From the cell containing the given text, extract its center point as [X, Y] coordinate. 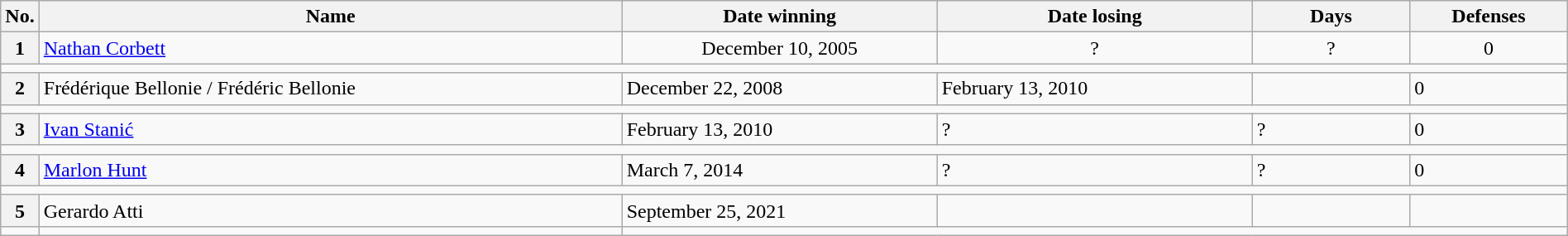
2 [20, 89]
3 [20, 129]
December 10, 2005 [779, 48]
Name [331, 17]
September 25, 2021 [779, 210]
March 7, 2014 [779, 170]
Ivan Stanić [331, 129]
5 [20, 210]
Nathan Corbett [331, 48]
Days [1331, 17]
1 [20, 48]
Marlon Hunt [331, 170]
Date winning [779, 17]
Gerardo Atti [331, 210]
Defenses [1489, 17]
Date losing [1095, 17]
4 [20, 170]
December 22, 2008 [779, 89]
No. [20, 17]
Frédérique Bellonie / Frédéric Bellonie [331, 89]
